Identify which cell holds the provided text, then report its (X, Y) central coordinate. 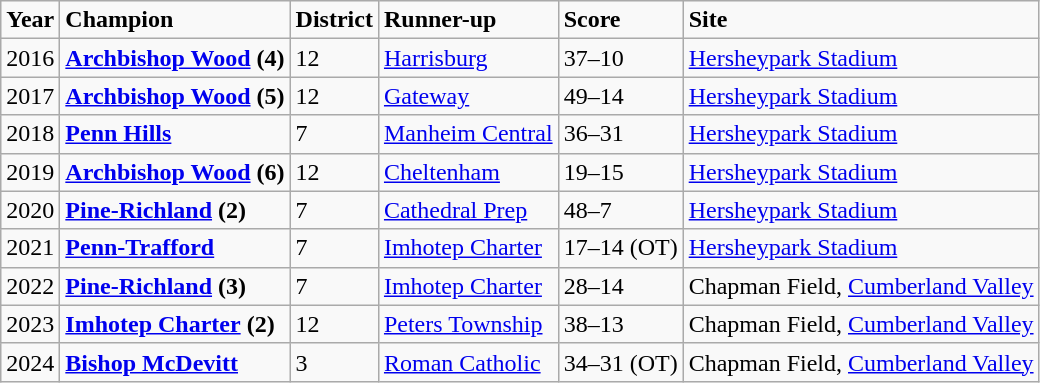
2019 (30, 172)
District (334, 20)
2020 (30, 210)
48–7 (620, 210)
Cathedral Prep (468, 210)
2024 (30, 362)
38–13 (620, 324)
Manheim Central (468, 134)
Penn-Trafford (175, 248)
Imhotep Charter (2) (175, 324)
2022 (30, 286)
Champion (175, 20)
Gateway (468, 96)
19–15 (620, 172)
Cheltenham (468, 172)
2018 (30, 134)
Roman Catholic (468, 362)
3 (334, 362)
Score (620, 20)
2017 (30, 96)
Archbishop Wood (5) (175, 96)
Pine-Richland (3) (175, 286)
Penn Hills (175, 134)
Pine-Richland (2) (175, 210)
34–31 (OT) (620, 362)
28–14 (620, 286)
Bishop McDevitt (175, 362)
Year (30, 20)
Archbishop Wood (6) (175, 172)
2023 (30, 324)
Site (861, 20)
Harrisburg (468, 58)
Archbishop Wood (4) (175, 58)
2016 (30, 58)
2021 (30, 248)
Runner-up (468, 20)
Peters Township (468, 324)
36–31 (620, 134)
37–10 (620, 58)
17–14 (OT) (620, 248)
49–14 (620, 96)
